Identify which cell holds the provided text, then report its (x, y) central coordinate. 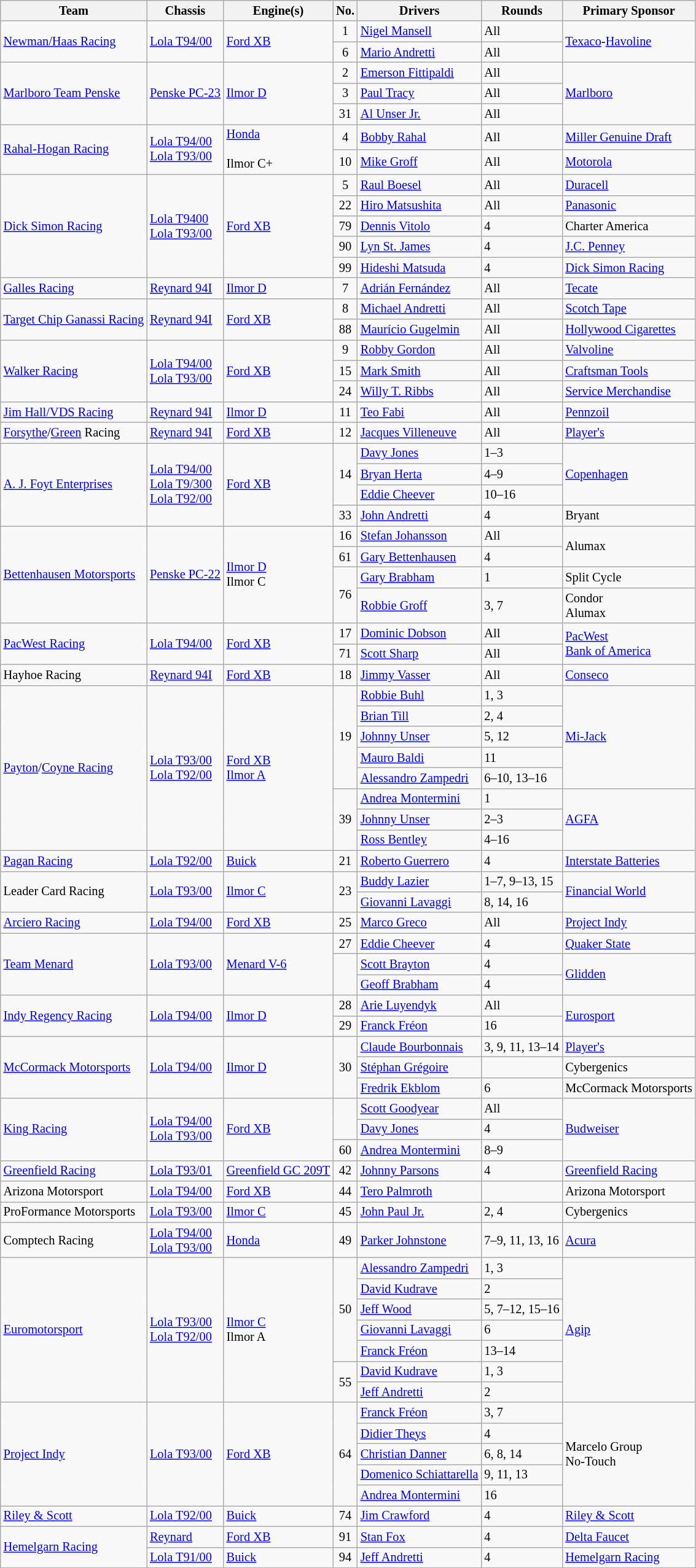
Mike Groff (420, 162)
24 (345, 391)
27 (345, 944)
Mauro Baldi (420, 758)
Interstate Batteries (628, 861)
Menard V-6 (278, 964)
PacWest Racing (74, 643)
Team (74, 10)
Bryant (628, 515)
1–3 (522, 453)
Al Unser Jr. (420, 114)
Paul Tracy (420, 93)
Tero Palmroth (420, 1191)
Didier Theys (420, 1434)
Teo Fabi (420, 412)
3, 9, 11, 13–14 (522, 1047)
33 (345, 515)
Buddy Lazier (420, 882)
6–10, 13–16 (522, 778)
42 (345, 1171)
Tecate (628, 288)
Claude Bourbonnais (420, 1047)
7–9, 11, 13, 16 (522, 1240)
10–16 (522, 495)
King Racing (74, 1130)
Motorola (628, 162)
79 (345, 226)
Ilmor D Ilmor C (278, 575)
Marlboro Team Penske (74, 93)
A. J. Foyt Enterprises (74, 484)
Honda (278, 1240)
Quaker State (628, 944)
25 (345, 923)
Condor Alumax (628, 605)
Gary Brabham (420, 577)
Michael Andretti (420, 309)
31 (345, 114)
Lola T93/01 (186, 1171)
Stefan Johansson (420, 536)
30 (345, 1067)
Panasonic (628, 206)
Marlboro (628, 93)
Galles Racing (74, 288)
Marcelo GroupNo-Touch (628, 1454)
2–3 (522, 820)
Jacques Villeneuve (420, 433)
44 (345, 1191)
Adrián Fernández (420, 288)
Reynard (186, 1537)
Brian Till (420, 716)
Lola T9400Lola T93/00 (186, 226)
Comptech Racing (74, 1240)
Maurício Gugelmin (420, 330)
Payton/Coyne Racing (74, 767)
Alumax (628, 546)
Rounds (522, 10)
Scott Sharp (420, 654)
Hiro Matsushita (420, 206)
Willy T. Ribbs (420, 391)
6, 8, 14 (522, 1454)
12 (345, 433)
21 (345, 861)
Jimmy Vasser (420, 675)
Scott Brayton (420, 964)
Copenhagen (628, 474)
50 (345, 1309)
19 (345, 737)
7 (345, 288)
5, 7–12, 15–16 (522, 1310)
Ross Bentley (420, 840)
Domenico Schiattarella (420, 1475)
88 (345, 330)
AGFA (628, 819)
91 (345, 1537)
Roberto Guerrero (420, 861)
45 (345, 1212)
Mi-Jack (628, 737)
Greenfield GC 209T (278, 1171)
Primary Sponsor (628, 10)
Gary Bettenhausen (420, 557)
Chassis (186, 10)
Nigel Mansell (420, 31)
5 (345, 185)
Valvoline (628, 350)
3 (345, 93)
Scotch Tape (628, 309)
8, 14, 16 (522, 902)
Geoff Brabham (420, 985)
Robby Gordon (420, 350)
28 (345, 1006)
Bobby Rahal (420, 136)
Ford XB Ilmor A (278, 767)
Conseco (628, 675)
Lyn St. James (420, 247)
Duracell (628, 185)
Financial World (628, 891)
Pennzoil (628, 412)
Arciero Racing (74, 923)
Bettenhausen Motorsports (74, 575)
18 (345, 675)
90 (345, 247)
Robbie Groff (420, 605)
Hollywood Cigarettes (628, 330)
Jeff Wood (420, 1310)
8–9 (522, 1150)
Arie Luyendyk (420, 1006)
Eurosport (628, 1015)
Penske PC-23 (186, 93)
17 (345, 634)
94 (345, 1558)
5, 12 (522, 737)
Split Cycle (628, 577)
Mario Andretti (420, 52)
Hayhoe Racing (74, 675)
Fredrik Ekblom (420, 1088)
15 (345, 371)
Walker Racing (74, 371)
Team Menard (74, 964)
9 (345, 350)
Engine(s) (278, 10)
Emerson Fittipaldi (420, 72)
29 (345, 1026)
Robbie Buhl (420, 696)
60 (345, 1150)
99 (345, 268)
Jim Crawford (420, 1516)
64 (345, 1454)
ProFormance Motorsports (74, 1212)
Bryan Herta (420, 474)
Craftsman Tools (628, 371)
Acura (628, 1240)
Mark Smith (420, 371)
Rahal-Hogan Racing (74, 149)
22 (345, 206)
Newman/Haas Racing (74, 42)
Drivers (420, 10)
61 (345, 557)
Johnny Parsons (420, 1171)
1–7, 9–13, 15 (522, 882)
Stéphan Grégoire (420, 1068)
8 (345, 309)
No. (345, 10)
14 (345, 474)
Dennis Vitolo (420, 226)
Lola T91/00 (186, 1558)
4–9 (522, 474)
Ilmor C Ilmor A (278, 1330)
Euromotorsport (74, 1330)
Raul Boesel (420, 185)
Honda Ilmor C+ (278, 149)
13–14 (522, 1351)
49 (345, 1240)
PacWest Bank of America (628, 643)
39 (345, 819)
55 (345, 1381)
Forsythe/Green Racing (74, 433)
Lola T94/00Lola T9/300Lola T92/00 (186, 484)
10 (345, 162)
Charter America (628, 226)
Pagan Racing (74, 861)
John Paul Jr. (420, 1212)
Service Merchandise (628, 391)
Delta Faucet (628, 1537)
Parker Johnstone (420, 1240)
Texaco-Havoline (628, 42)
4–16 (522, 840)
Leader Card Racing (74, 891)
Scott Goodyear (420, 1109)
Christian Danner (420, 1454)
Hideshi Matsuda (420, 268)
Marco Greco (420, 923)
Glidden (628, 974)
9, 11, 13 (522, 1475)
Jim Hall/VDS Racing (74, 412)
74 (345, 1516)
Agip (628, 1330)
Indy Regency Racing (74, 1015)
76 (345, 594)
John Andretti (420, 515)
Dominic Dobson (420, 634)
Target Chip Ganassi Racing (74, 319)
Stan Fox (420, 1537)
Budweiser (628, 1130)
71 (345, 654)
Penske PC-22 (186, 575)
J.C. Penney (628, 247)
Miller Genuine Draft (628, 136)
23 (345, 891)
